Return the [x, y] coordinate for the center point of the cell that contains the specified text.  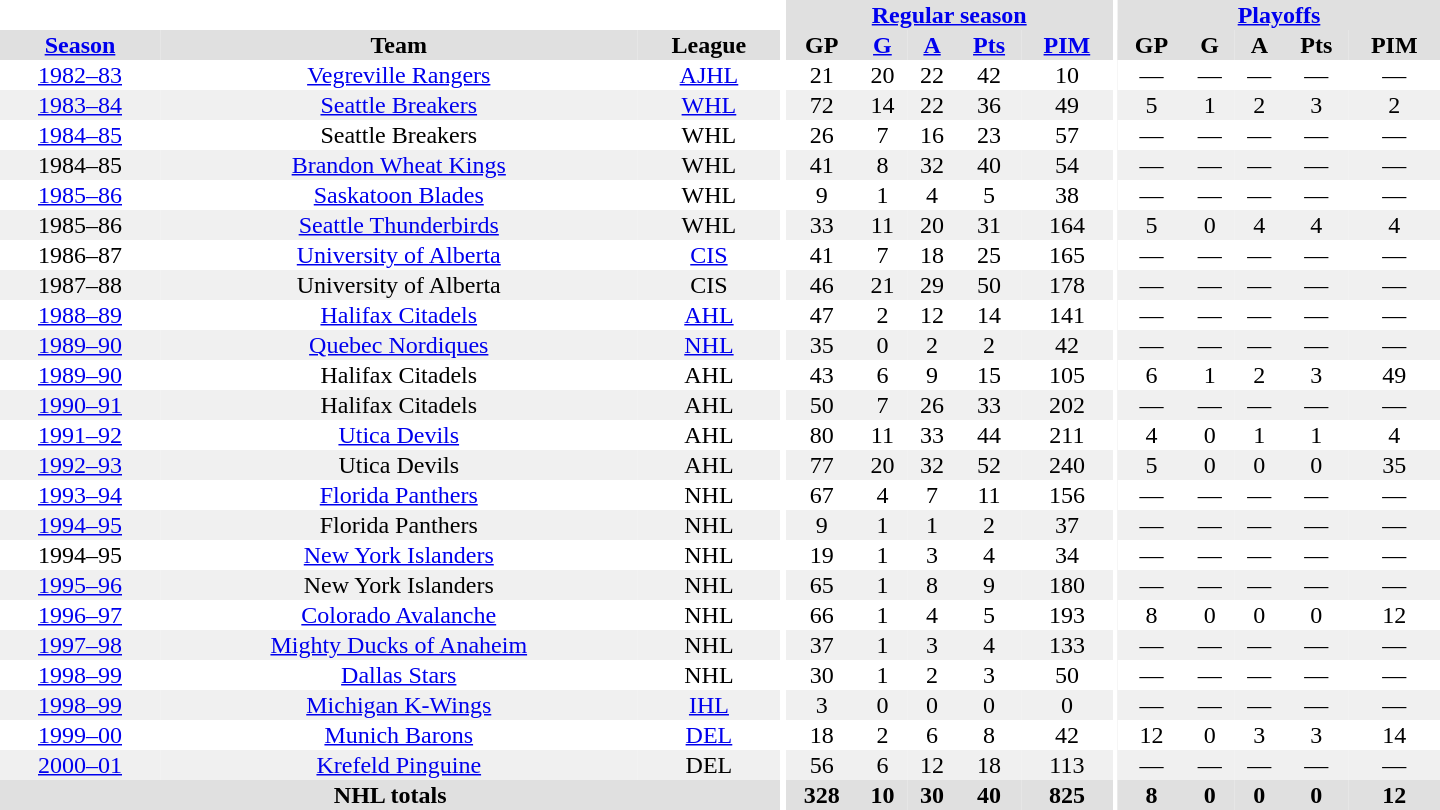
57 [1066, 135]
1995–96 [80, 585]
NHL totals [390, 795]
240 [1066, 465]
825 [1066, 795]
211 [1066, 435]
156 [1066, 495]
1999–00 [80, 735]
AJHL [710, 75]
80 [822, 435]
1997–98 [80, 645]
Brandon Wheat Kings [399, 165]
Regular season [950, 15]
202 [1066, 405]
Playoffs [1279, 15]
193 [1066, 615]
Mighty Ducks of Anaheim [399, 645]
133 [1066, 645]
67 [822, 495]
Team [399, 45]
56 [822, 765]
23 [989, 135]
Quebec Nordiques [399, 345]
Vegreville Rangers [399, 75]
38 [1066, 195]
1987–88 [80, 285]
1982–83 [80, 75]
1983–84 [80, 105]
1992–93 [80, 465]
44 [989, 435]
47 [822, 315]
16 [932, 135]
1986–87 [80, 255]
328 [822, 795]
178 [1066, 285]
36 [989, 105]
2000–01 [80, 765]
65 [822, 585]
165 [1066, 255]
Krefeld Pinguine [399, 765]
180 [1066, 585]
54 [1066, 165]
League [710, 45]
Saskatoon Blades [399, 195]
25 [989, 255]
Michigan K-Wings [399, 705]
31 [989, 225]
77 [822, 465]
66 [822, 615]
29 [932, 285]
19 [822, 555]
113 [1066, 765]
164 [1066, 225]
Munich Barons [399, 735]
141 [1066, 315]
1990–91 [80, 405]
1991–92 [80, 435]
15 [989, 375]
1993–94 [80, 495]
Colorado Avalanche [399, 615]
Season [80, 45]
72 [822, 105]
1996–97 [80, 615]
105 [1066, 375]
IHL [710, 705]
Dallas Stars [399, 675]
Seattle Thunderbirds [399, 225]
46 [822, 285]
52 [989, 465]
1988–89 [80, 315]
43 [822, 375]
34 [1066, 555]
